Search for the cell housing the specified text and yield its (X, Y) center coordinate. 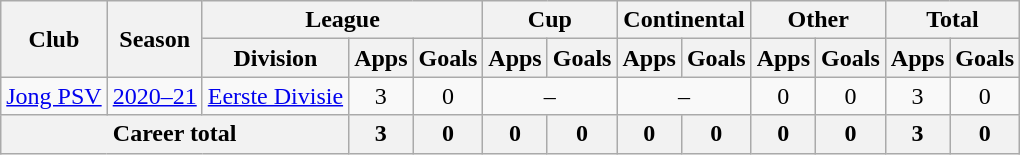
Jong PSV (54, 96)
2020–21 (154, 96)
League (342, 20)
Cup (550, 20)
Total (952, 20)
Season (154, 39)
Eerste Divisie (275, 96)
Continental (684, 20)
Club (54, 39)
Division (275, 58)
Career total (175, 134)
Other (818, 20)
